Determine the (x, y) coordinate at the center of the cell enclosing the given text.  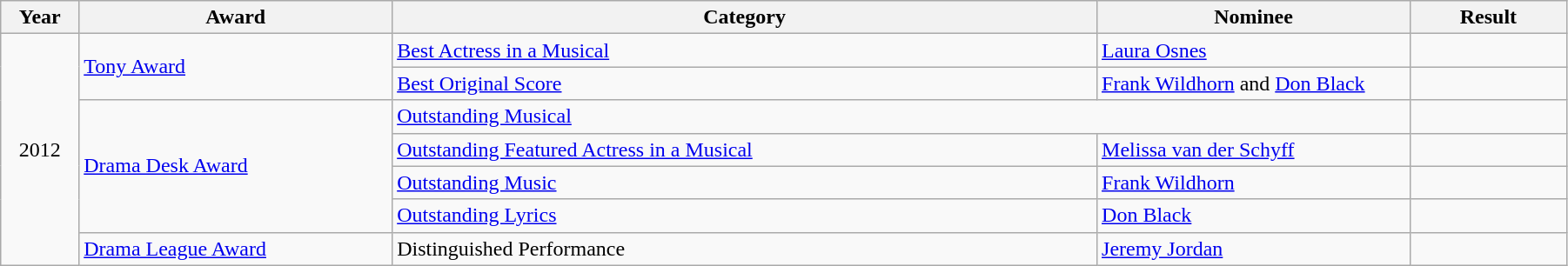
Don Black (1254, 216)
Frank Wildhorn and Don Black (1254, 83)
Drama League Award (236, 249)
Jeremy Jordan (1254, 249)
Outstanding Lyrics (745, 216)
Outstanding Music (745, 183)
Category (745, 17)
Distinguished Performance (745, 249)
Result (1488, 17)
Laura Osnes (1254, 50)
Drama Desk Award (236, 166)
Best Original Score (745, 83)
Year (40, 17)
Frank Wildhorn (1254, 183)
Melissa van der Schyff (1254, 150)
2012 (40, 150)
Best Actress in a Musical (745, 50)
Outstanding Musical (901, 116)
Award (236, 17)
Outstanding Featured Actress in a Musical (745, 150)
Nominee (1254, 17)
Tony Award (236, 67)
